Identify which cell holds the provided text, then report its (X, Y) central coordinate. 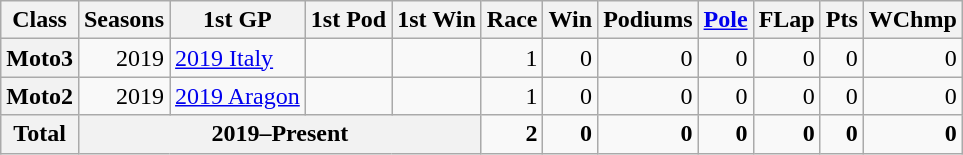
Moto2 (40, 96)
Seasons (124, 20)
2019 Italy (238, 58)
1st GP (238, 20)
2019 Aragon (238, 96)
Race (512, 20)
Podiums (648, 20)
Moto3 (40, 58)
Pole (726, 20)
Pts (842, 20)
WChmp (912, 20)
1st Win (437, 20)
Total (40, 134)
Win (570, 20)
Class (40, 20)
FLap (786, 20)
2 (512, 134)
1st Pod (348, 20)
2019–Present (280, 134)
